Provide the [x, y] coordinate of the cell's center where the given text is located.  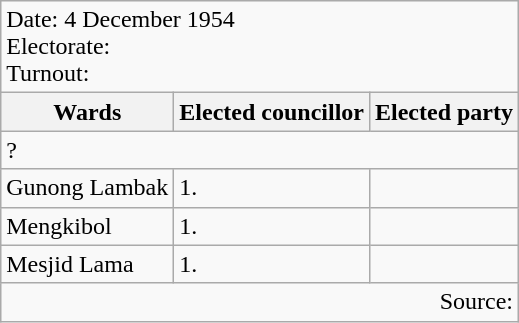
? [260, 150]
Mesjid Lama [88, 264]
Wards [88, 112]
Gunong Lambak [88, 188]
Mengkibol [88, 226]
Date: 4 December 1954Electorate: Turnout: [260, 47]
Elected party [444, 112]
Source: [260, 302]
Elected councillor [272, 112]
